For the text-containing cell, return its midpoint in [x, y] coordinate format. 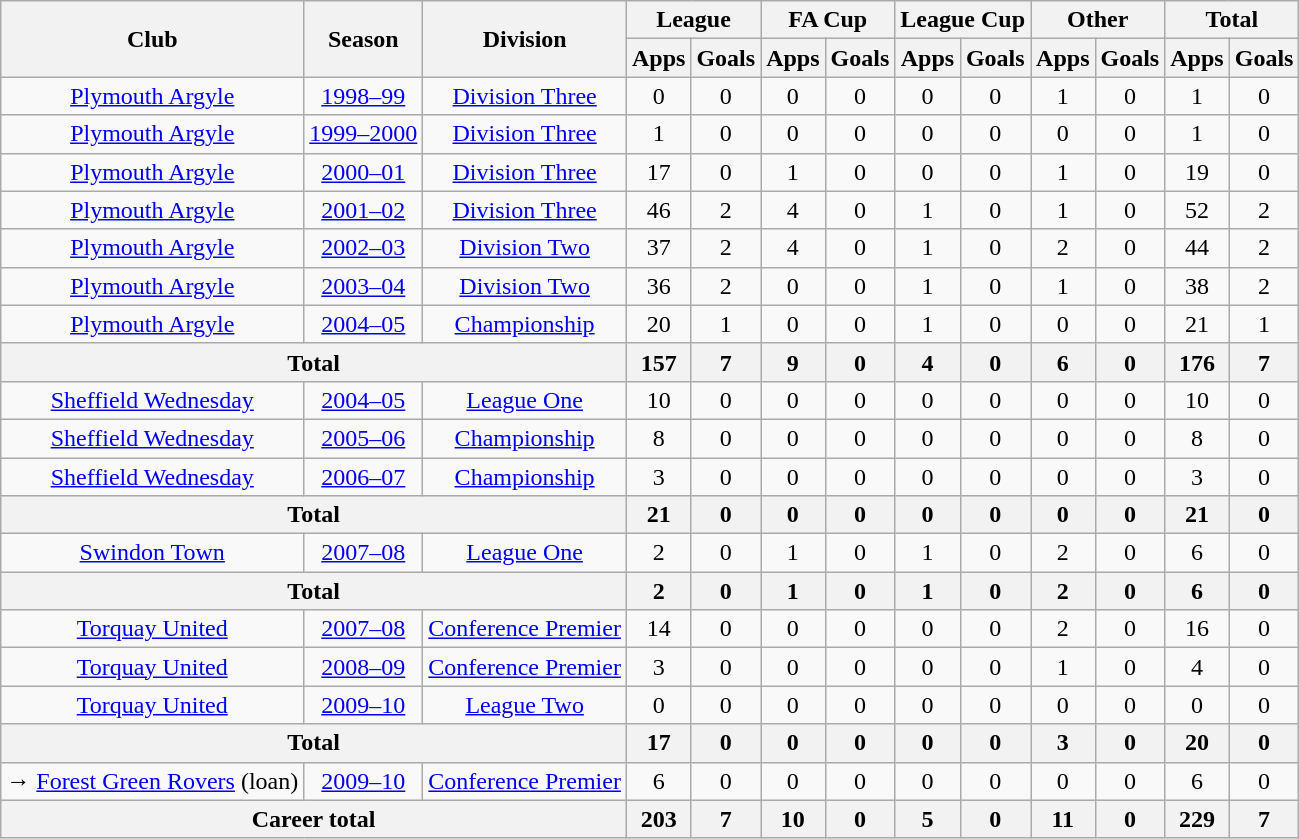
44 [1197, 248]
14 [658, 629]
League Two [525, 705]
37 [658, 248]
League Cup [963, 20]
229 [1197, 819]
36 [658, 286]
176 [1197, 362]
203 [658, 819]
1998–99 [364, 96]
46 [658, 210]
5 [928, 819]
19 [1197, 172]
2003–04 [364, 286]
Swindon Town [152, 553]
2002–03 [364, 248]
League [693, 20]
Club [152, 39]
16 [1197, 629]
2001–02 [364, 210]
→ Forest Green Rovers (loan) [152, 781]
2005–06 [364, 438]
2008–09 [364, 667]
157 [658, 362]
Season [364, 39]
52 [1197, 210]
FA Cup [828, 20]
Division [525, 39]
2006–07 [364, 477]
38 [1197, 286]
1999–2000 [364, 134]
Career total [314, 819]
11 [1063, 819]
9 [793, 362]
2000–01 [364, 172]
Other [1098, 20]
